From the cell containing the given text, extract its center point as [x, y] coordinate. 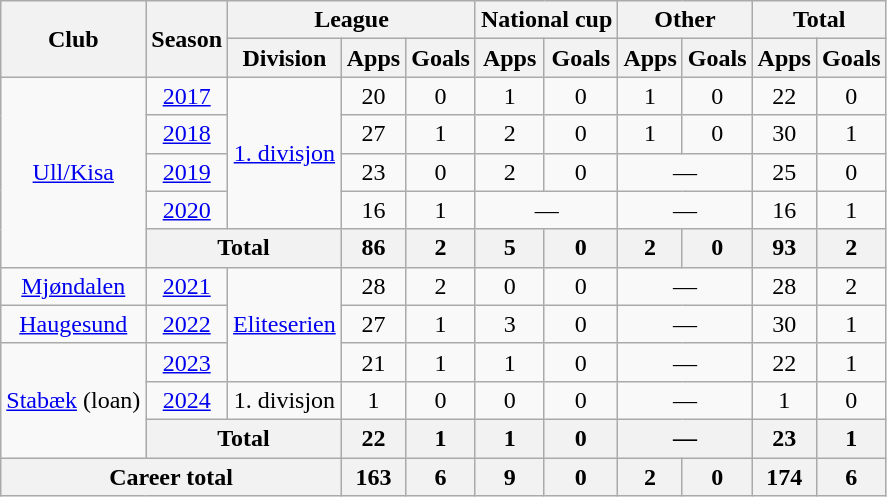
2024 [187, 400]
163 [373, 477]
Haugesund [74, 324]
Division [285, 58]
Eliteserien [285, 324]
5 [509, 248]
93 [784, 248]
9 [509, 477]
Season [187, 39]
Other [685, 20]
25 [784, 172]
3 [509, 324]
20 [373, 96]
86 [373, 248]
National cup [546, 20]
Mjøndalen [74, 286]
Club [74, 39]
2021 [187, 286]
2017 [187, 96]
2023 [187, 362]
2020 [187, 210]
174 [784, 477]
2019 [187, 172]
League [352, 20]
Ull/Kisa [74, 172]
21 [373, 362]
Stabæk (loan) [74, 400]
Career total [171, 477]
2022 [187, 324]
2018 [187, 134]
